Find where the given text appears and provide that cell's center as (X, Y) coordinate. 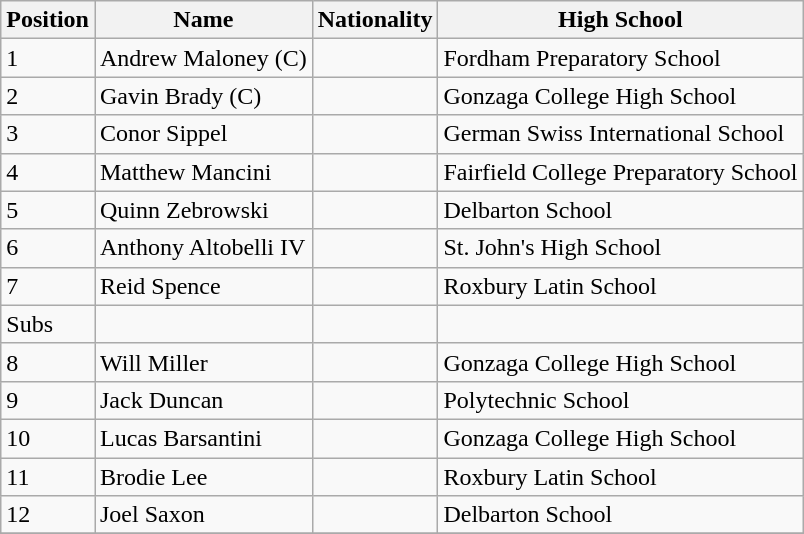
Name (203, 20)
1 (48, 58)
2 (48, 96)
High School (620, 20)
5 (48, 210)
6 (48, 248)
Fordham Preparatory School (620, 58)
9 (48, 400)
Polytechnic School (620, 400)
8 (48, 362)
11 (48, 477)
Subs (48, 324)
Andrew Maloney (C) (203, 58)
Reid Spence (203, 286)
Nationality (375, 20)
Lucas Barsantini (203, 438)
7 (48, 286)
German Swiss International School (620, 134)
4 (48, 172)
Brodie Lee (203, 477)
Matthew Mancini (203, 172)
3 (48, 134)
Anthony Altobelli IV (203, 248)
12 (48, 515)
Conor Sippel (203, 134)
Fairfield College Preparatory School (620, 172)
Gavin Brady (C) (203, 96)
St. John's High School (620, 248)
Will Miller (203, 362)
Joel Saxon (203, 515)
Quinn Zebrowski (203, 210)
Position (48, 20)
Jack Duncan (203, 400)
10 (48, 438)
